Return [x, y] of the center of cell containing provided text 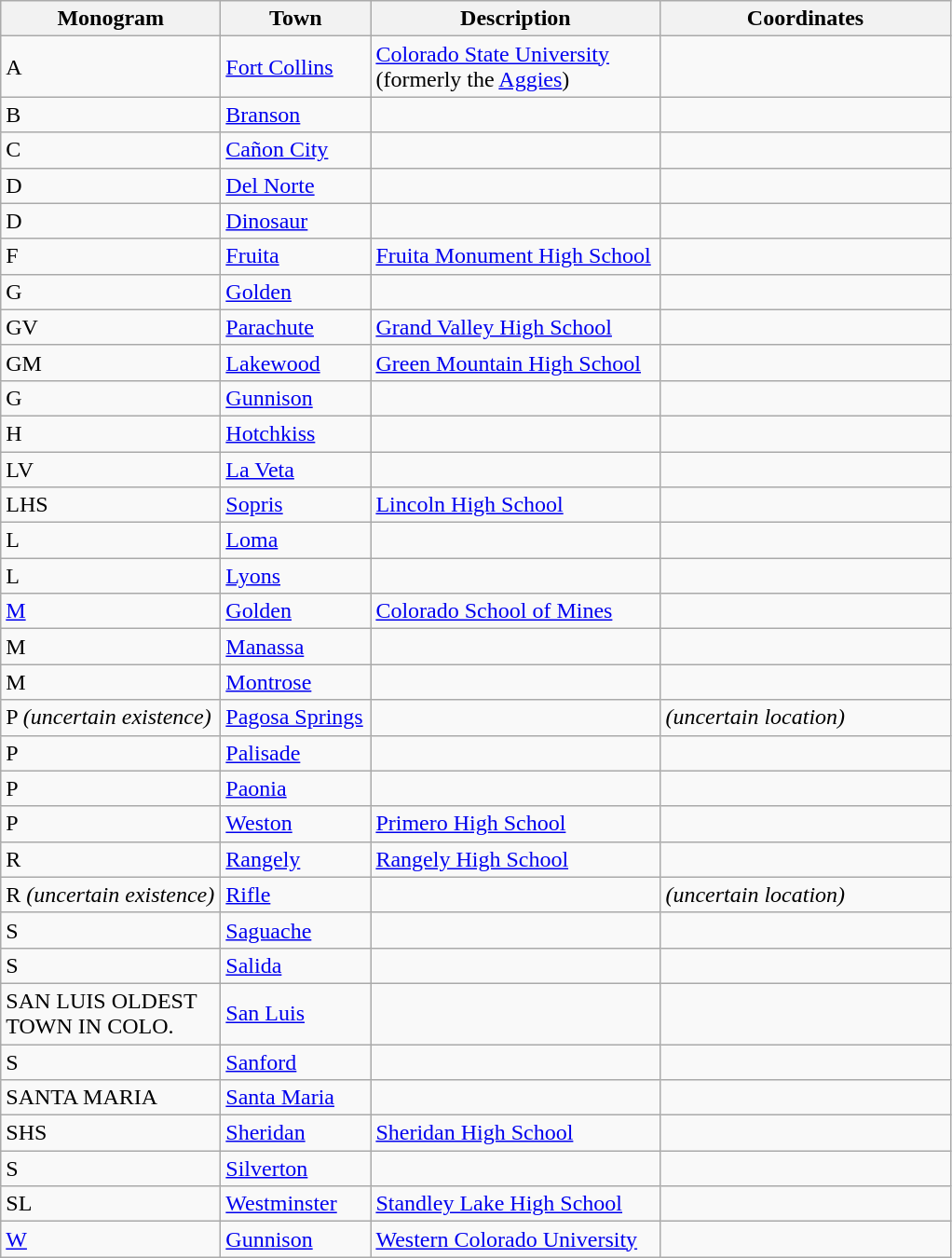
Sheridan High School [516, 1133]
Rangely High School [516, 859]
Loma [296, 540]
LHS [111, 505]
Description [516, 19]
Palisade [296, 753]
GV [111, 327]
La Veta [296, 469]
Saguache [296, 930]
Grand Valley High School [516, 327]
Colorado School of Mines [516, 611]
Lyons [296, 576]
Pagosa Springs [296, 718]
Rangely [296, 859]
Manassa [296, 647]
Fort Collins [296, 67]
LV [111, 469]
Dinosaur [296, 221]
A [111, 67]
Santa Maria [296, 1098]
Coordinates [805, 19]
Paonia [296, 788]
C [111, 150]
Lakewood [296, 362]
W [111, 1239]
Montrose [296, 682]
Fruita [296, 256]
Lincoln High School [516, 505]
Westminster [296, 1204]
Town [296, 19]
SHS [111, 1133]
SANTA MARIA [111, 1098]
P (uncertain existence) [111, 718]
Monogram [111, 19]
Sheridan [296, 1133]
H [111, 433]
Parachute [296, 327]
R [111, 859]
R (uncertain existence) [111, 895]
Primero High School [516, 824]
Del Norte [296, 185]
SAN LUIS OLDEST TOWN IN COLO. [111, 1014]
Sanford [296, 1061]
Fruita Monument High School [516, 256]
B [111, 115]
F [111, 256]
Branson [296, 115]
Salida [296, 965]
Silverton [296, 1169]
Cañon City [296, 150]
Colorado State University (formerly the Aggies) [516, 67]
SL [111, 1204]
Standley Lake High School [516, 1204]
Green Mountain High School [516, 362]
Hotchkiss [296, 433]
Weston [296, 824]
GM [111, 362]
Sopris [296, 505]
Rifle [296, 895]
San Luis [296, 1014]
Western Colorado University [516, 1239]
